Capture the cell that displays the provided text and extract its [x, y] central coordinate. 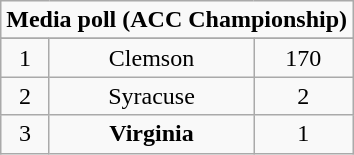
Media poll (ACC Championship) [177, 20]
3 [25, 134]
Syracuse [152, 96]
Virginia [152, 134]
Clemson [152, 58]
170 [304, 58]
